Scan for the cell matching the given text and deliver its [X, Y] coordinate at center. 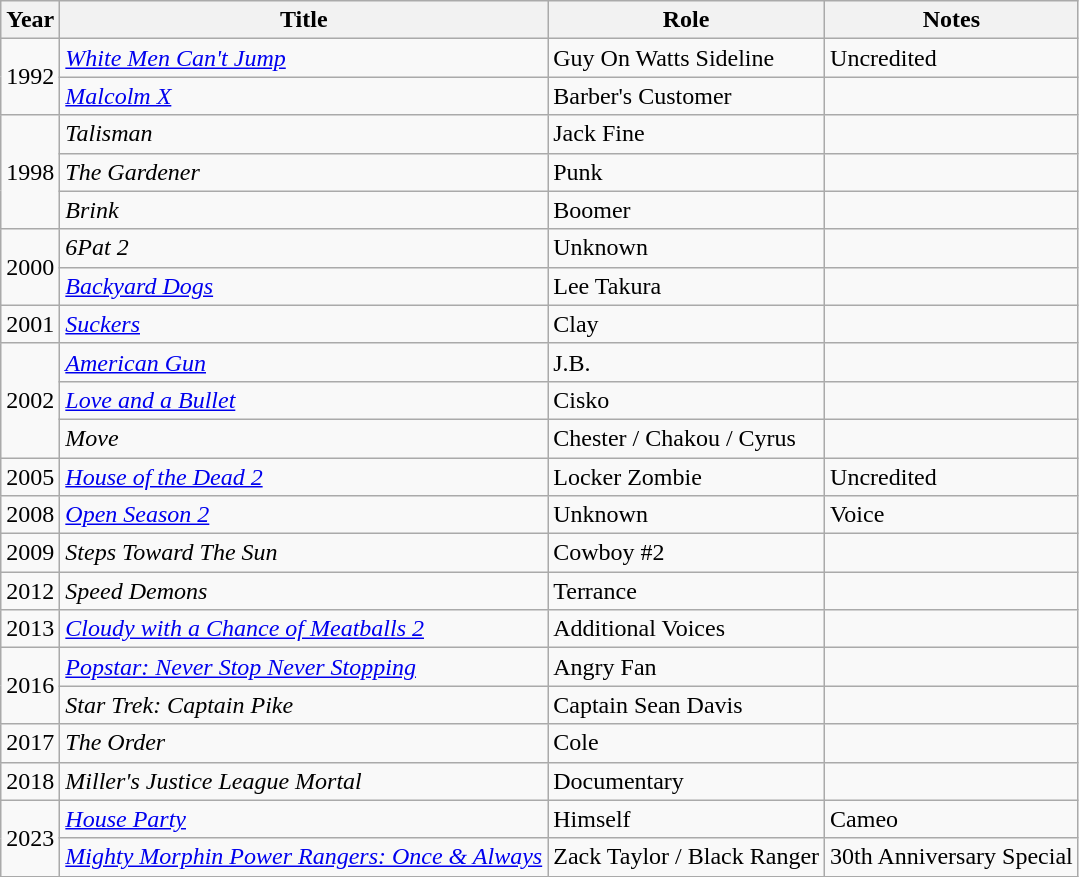
2018 [30, 781]
Mighty Morphin Power Rangers: Once & Always [304, 857]
Captain Sean Davis [686, 705]
Cameo [952, 819]
6Pat 2 [304, 248]
2008 [30, 515]
Move [304, 438]
2002 [30, 400]
Star Trek: Captain Pike [304, 705]
Love and a Bullet [304, 400]
2013 [30, 629]
Additional Voices [686, 629]
Steps Toward The Sun [304, 553]
White Men Can't Jump [304, 58]
Locker Zombie [686, 477]
Chester / Chakou / Cyrus [686, 438]
Brink [304, 210]
Speed Demons [304, 591]
Lee Takura [686, 286]
The Order [304, 743]
Jack Fine [686, 134]
Barber's Customer [686, 96]
Popstar: Never Stop Never Stopping [304, 667]
30th Anniversary Special [952, 857]
Terrance [686, 591]
Suckers [304, 324]
Open Season 2 [304, 515]
2012 [30, 591]
Guy On Watts Sideline [686, 58]
2009 [30, 553]
Cowboy #2 [686, 553]
Cloudy with a Chance of Meatballs 2 [304, 629]
American Gun [304, 362]
Backyard Dogs [304, 286]
Angry Fan [686, 667]
2000 [30, 267]
Clay [686, 324]
Talisman [304, 134]
Documentary [686, 781]
Zack Taylor / Black Ranger [686, 857]
Role [686, 20]
Boomer [686, 210]
1992 [30, 77]
The Gardener [304, 172]
J.B. [686, 362]
House of the Dead 2 [304, 477]
House Party [304, 819]
Malcolm X [304, 96]
Cisko [686, 400]
2001 [30, 324]
Miller's Justice League Mortal [304, 781]
2016 [30, 686]
1998 [30, 172]
Punk [686, 172]
2023 [30, 838]
2005 [30, 477]
Title [304, 20]
2017 [30, 743]
Notes [952, 20]
Year [30, 20]
Himself [686, 819]
Cole [686, 743]
Voice [952, 515]
